Locate the cell with the specified text and output its [x, y] center coordinate. 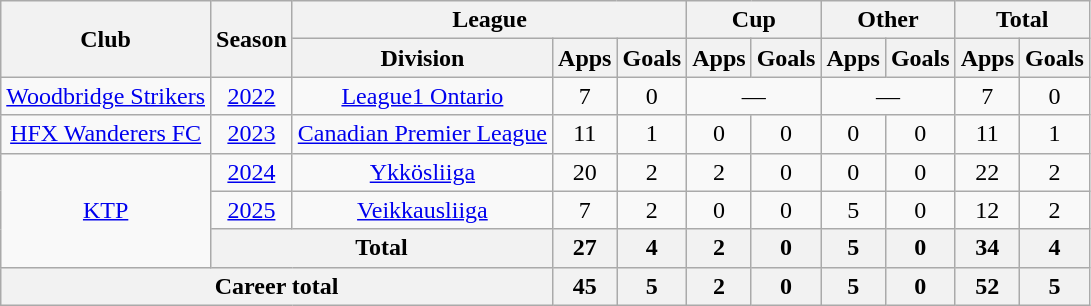
52 [987, 286]
Ykkösliiga [422, 172]
Woodbridge Strikers [106, 96]
2024 [252, 172]
Cup [754, 20]
KTP [106, 210]
2025 [252, 210]
34 [987, 248]
League1 Ontario [422, 96]
Season [252, 39]
Career total [277, 286]
20 [585, 172]
Canadian Premier League [422, 134]
45 [585, 286]
Other [888, 20]
Division [422, 58]
2022 [252, 96]
22 [987, 172]
Veikkausliiga [422, 210]
12 [987, 210]
2023 [252, 134]
League [489, 20]
27 [585, 248]
HFX Wanderers FC [106, 134]
Club [106, 39]
